Detect which cell encompasses the target text, then output its [X, Y] center coordinate. 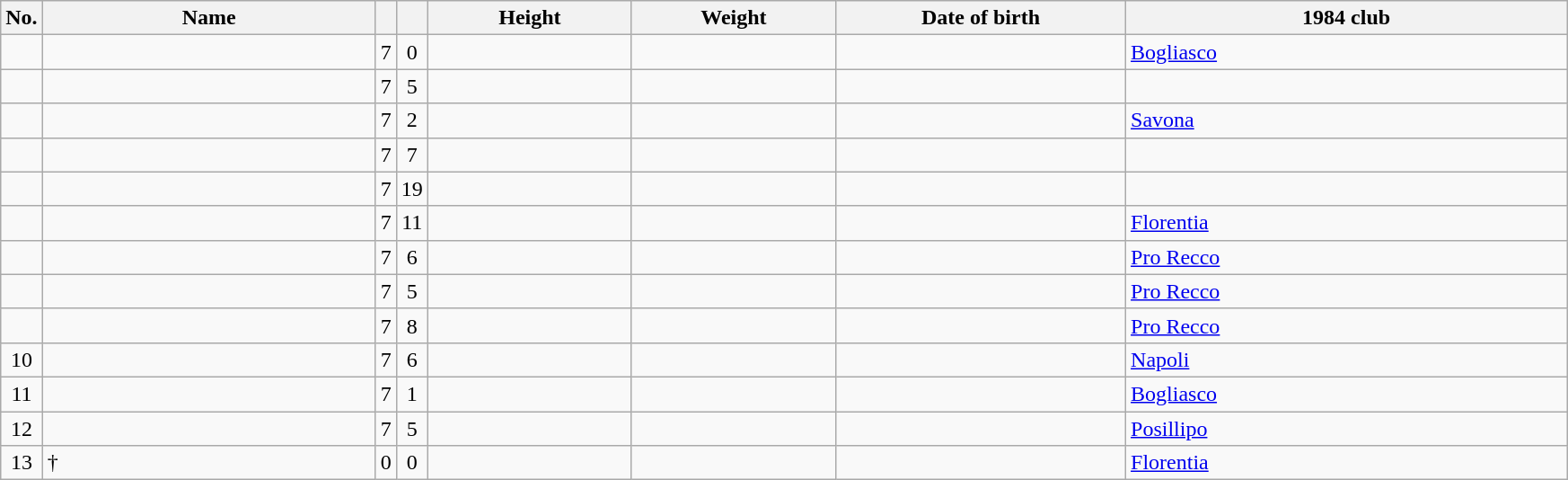
8 [411, 325]
Napoli [1347, 360]
1984 club [1347, 18]
Posillipo [1347, 429]
13 [22, 463]
Savona [1347, 120]
12 [22, 429]
10 [22, 360]
19 [411, 189]
† [208, 463]
Name [208, 18]
Weight [733, 18]
Height [530, 18]
Date of birth [981, 18]
2 [411, 120]
No. [22, 18]
1 [411, 394]
